Identify which cell holds the provided text, then report its [X, Y] central coordinate. 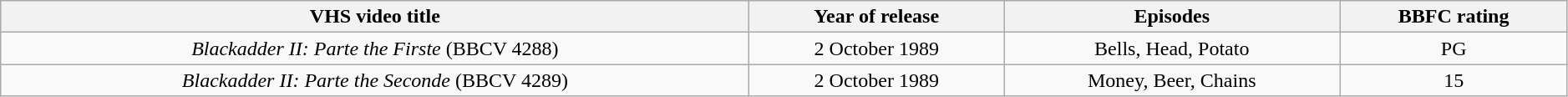
PG [1454, 48]
BBFC rating [1454, 17]
Blackadder II: Parte the Seconde (BBCV 4289) [375, 80]
Blackadder II: Parte the Firste (BBCV 4288) [375, 48]
Year of release [877, 17]
Episodes [1172, 17]
15 [1454, 80]
VHS video title [375, 17]
Money, Beer, Chains [1172, 80]
Bells, Head, Potato [1172, 48]
